Capture the cell that displays the provided text and extract its [X, Y] central coordinate. 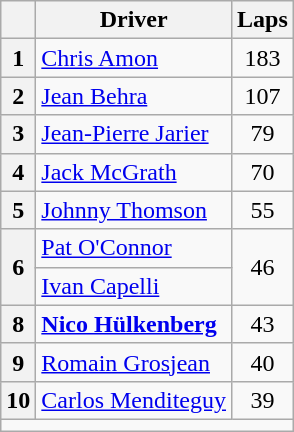
Pat O'Connor [134, 248]
107 [263, 96]
55 [263, 210]
Jean Behra [134, 96]
70 [263, 172]
3 [18, 134]
39 [263, 400]
Carlos Menditeguy [134, 400]
1 [18, 58]
9 [18, 362]
2 [18, 96]
Romain Grosjean [134, 362]
40 [263, 362]
Jean-Pierre Jarier [134, 134]
Laps [263, 20]
46 [263, 267]
79 [263, 134]
Ivan Capelli [134, 286]
Chris Amon [134, 58]
Driver [134, 20]
4 [18, 172]
6 [18, 267]
8 [18, 324]
43 [263, 324]
10 [18, 400]
183 [263, 58]
Nico Hülkenberg [134, 324]
Johnny Thomson [134, 210]
5 [18, 210]
Jack McGrath [134, 172]
